Capture the cell that displays the provided text and extract its [X, Y] central coordinate. 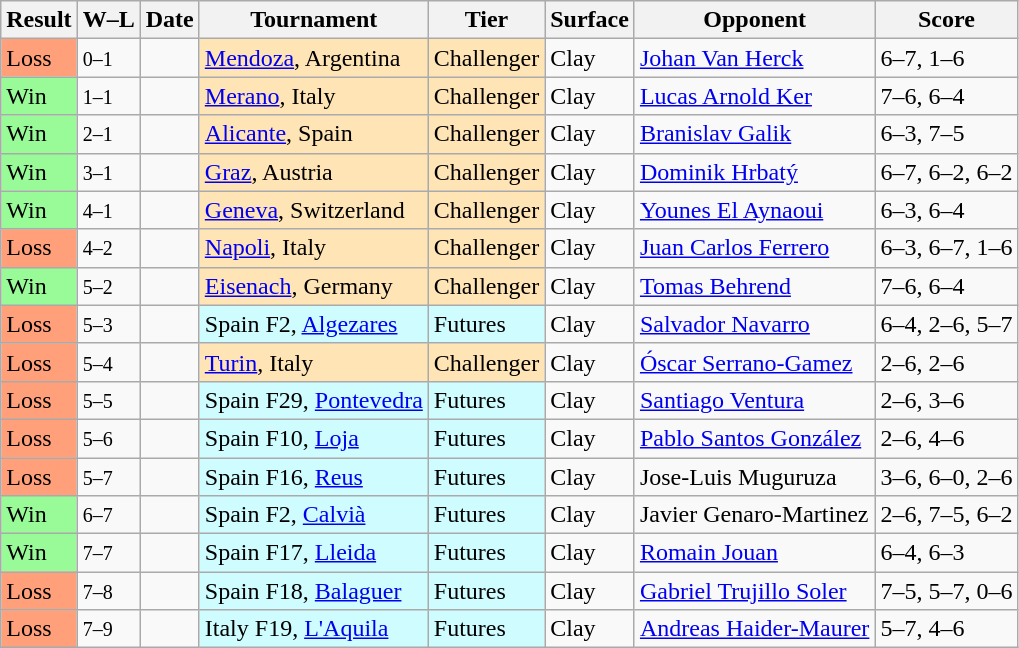
Spain F2, Algezares [314, 324]
Dominik Hrbatý [754, 172]
6–3, 6–7, 1–6 [946, 248]
Johan Van Herck [754, 58]
3–6, 6–0, 2–6 [946, 477]
Óscar Serrano-Gamez [754, 362]
Spain F29, Pontevedra [314, 400]
Juan Carlos Ferrero [754, 248]
7–9 [108, 629]
5–5 [108, 400]
Spain F18, Balaguer [314, 591]
6–4, 2–6, 5–7 [946, 324]
Merano, Italy [314, 96]
2–6, 3–6 [946, 400]
4–1 [108, 210]
2–1 [108, 134]
Branislav Galik [754, 134]
Salvador Navarro [754, 324]
Andreas Haider-Maurer [754, 629]
Date [170, 20]
Surface [590, 20]
Spain F2, Calvià [314, 515]
Mendoza, Argentina [314, 58]
5–4 [108, 362]
Romain Jouan [754, 553]
6–7, 1–6 [946, 58]
Tier [486, 20]
3–1 [108, 172]
2–6, 7–5, 6–2 [946, 515]
6–3, 7–5 [946, 134]
Jose-Luis Muguruza [754, 477]
Eisenach, Germany [314, 286]
Pablo Santos González [754, 438]
2–6, 4–6 [946, 438]
0–1 [108, 58]
6–4, 6–3 [946, 553]
Opponent [754, 20]
Napoli, Italy [314, 248]
2–6, 2–6 [946, 362]
5–2 [108, 286]
Turin, Italy [314, 362]
Tournament [314, 20]
Graz, Austria [314, 172]
Lucas Arnold Ker [754, 96]
5–6 [108, 438]
Italy F19, L'Aquila [314, 629]
Spain F17, Lleida [314, 553]
6–7 [108, 515]
Santiago Ventura [754, 400]
4–2 [108, 248]
Tomas Behrend [754, 286]
Result [39, 20]
7–5, 5–7, 0–6 [946, 591]
W–L [108, 20]
Score [946, 20]
Spain F16, Reus [314, 477]
Younes El Aynaoui [754, 210]
6–7, 6–2, 6–2 [946, 172]
Geneva, Switzerland [314, 210]
7–8 [108, 591]
Gabriel Trujillo Soler [754, 591]
5–7 [108, 477]
Spain F10, Loja [314, 438]
5–7, 4–6 [946, 629]
1–1 [108, 96]
7–7 [108, 553]
6–3, 6–4 [946, 210]
5–3 [108, 324]
Javier Genaro-Martinez [754, 515]
Alicante, Spain [314, 134]
